From the cell containing the given text, extract its center point as (X, Y) coordinate. 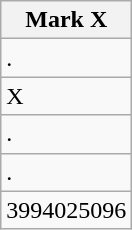
Mark X (66, 20)
X (66, 96)
3994025096 (66, 210)
